Output the (x, y) coordinate of the center of the cell containing the given text.  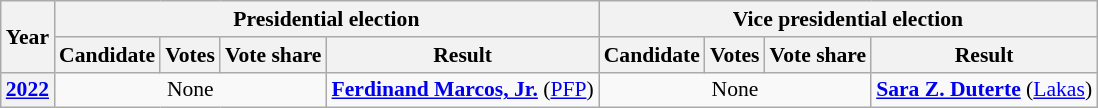
Ferdinand Marcos, Jr. (PFP) (463, 90)
Vice presidential election (848, 19)
Sara Z. Duterte (Lakas) (984, 90)
Presidential election (326, 19)
Year (28, 36)
2022 (28, 90)
